Return [x, y] of the center of cell containing provided text 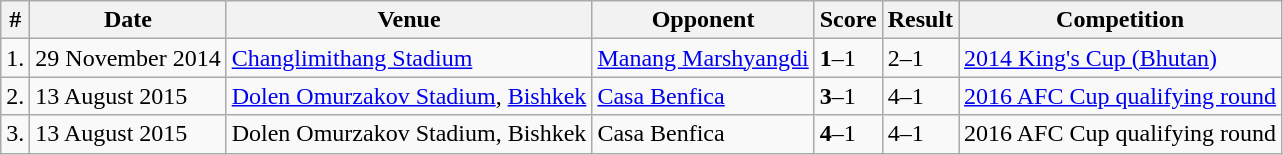
Competition [1120, 20]
Changlimithang Stadium [409, 58]
3. [16, 134]
1–1 [848, 58]
Result [920, 20]
Date [128, 20]
2. [16, 96]
2–1 [920, 58]
29 November 2014 [128, 58]
Venue [409, 20]
1. [16, 58]
2014 King's Cup (Bhutan) [1120, 58]
Manang Marshyangdi [703, 58]
Opponent [703, 20]
3–1 [848, 96]
# [16, 20]
Score [848, 20]
